Provide the (X, Y) coordinate of the cell's center where the given text is located.  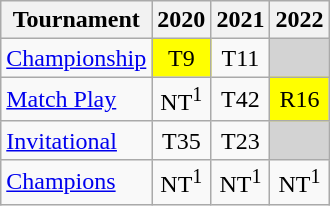
Championship (76, 58)
Match Play (76, 100)
T42 (240, 100)
T35 (182, 140)
Invitational (76, 140)
Tournament (76, 20)
2020 (182, 20)
R16 (300, 100)
Champions (76, 182)
T9 (182, 58)
2021 (240, 20)
T23 (240, 140)
2022 (300, 20)
T11 (240, 58)
